From the cell containing the given text, extract its center point as (X, Y) coordinate. 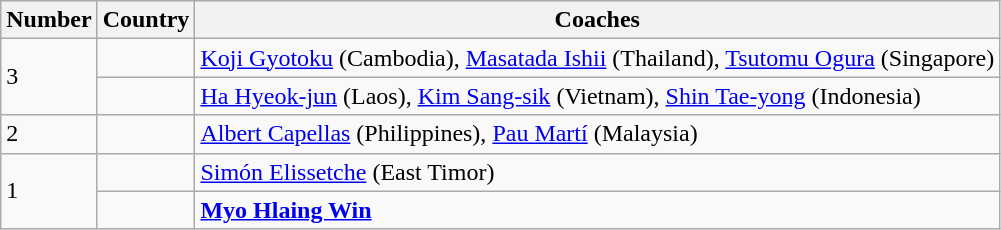
Simón Elissetche (East Timor) (598, 172)
Myo Hlaing Win (598, 210)
Number (49, 20)
Coaches (598, 20)
Country (146, 20)
Ha Hyeok-jun (Laos), Kim Sang-sik (Vietnam), Shin Tae-yong (Indonesia) (598, 96)
2 (49, 134)
Albert Capellas (Philippines), Pau Martí (Malaysia) (598, 134)
Koji Gyotoku (Cambodia), Masatada Ishii (Thailand), Tsutomu Ogura (Singapore) (598, 58)
1 (49, 191)
3 (49, 77)
